From the cell containing the given text, extract its center point as [X, Y] coordinate. 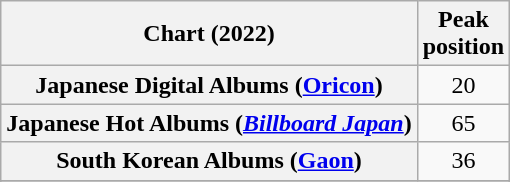
Chart (2022) [209, 34]
Japanese Digital Albums (Oricon) [209, 85]
South Korean Albums (Gaon) [209, 161]
Japanese Hot Albums (Billboard Japan) [209, 123]
20 [463, 85]
36 [463, 161]
Peakposition [463, 34]
65 [463, 123]
